Search for the cell housing the specified text and yield its [X, Y] center coordinate. 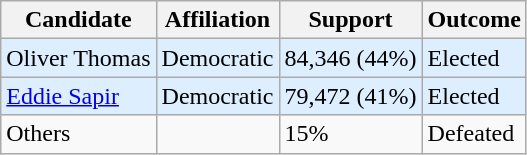
Candidate [78, 20]
Eddie Sapir [78, 96]
Defeated [474, 134]
Affiliation [218, 20]
15% [350, 134]
Others [78, 134]
Outcome [474, 20]
79,472 (41%) [350, 96]
Support [350, 20]
84,346 (44%) [350, 58]
Oliver Thomas [78, 58]
